Search for the cell housing the specified text and yield its (X, Y) center coordinate. 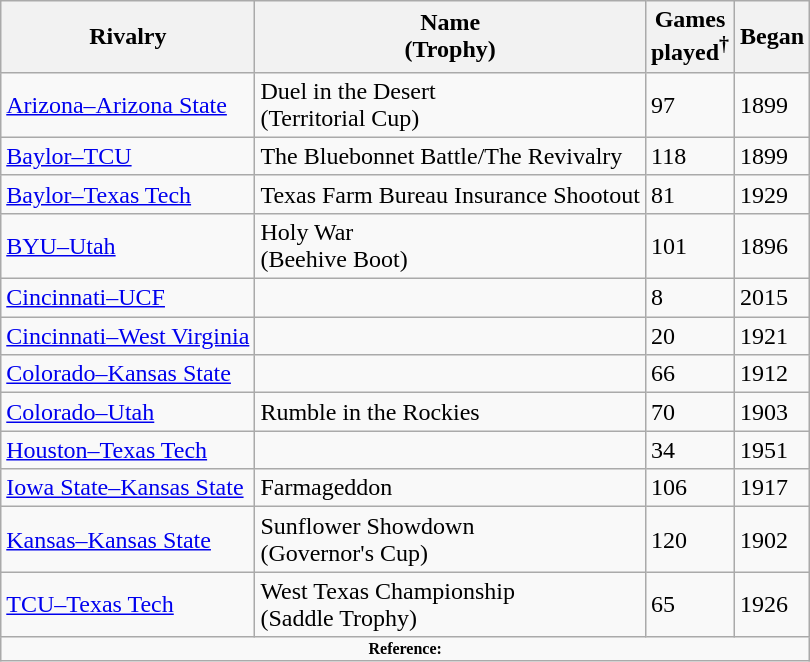
TCU–Texas Tech (128, 604)
70 (690, 412)
Holy War(Beehive Boot) (450, 246)
Rivalry (128, 37)
Cincinnati–UCF (128, 298)
Baylor–TCU (128, 156)
34 (690, 450)
Cincinnati–West Virginia (128, 336)
1902 (772, 540)
118 (690, 156)
Colorado–Kansas State (128, 374)
Gamesplayed† (690, 37)
Rumble in the Rockies (450, 412)
2015 (772, 298)
The Bluebonnet Battle/The Revivalry (450, 156)
Iowa State–Kansas State (128, 488)
Sunflower Showdown(Governor's Cup) (450, 540)
101 (690, 246)
1917 (772, 488)
Duel in the Desert(Territorial Cup) (450, 104)
Name(Trophy) (450, 37)
20 (690, 336)
1912 (772, 374)
8 (690, 298)
97 (690, 104)
Reference: (406, 649)
106 (690, 488)
65 (690, 604)
120 (690, 540)
Farmageddon (450, 488)
1896 (772, 246)
Texas Farm Bureau Insurance Shootout (450, 194)
Arizona–Arizona State (128, 104)
Baylor–Texas Tech (128, 194)
West Texas Championship(Saddle Trophy) (450, 604)
81 (690, 194)
Houston–Texas Tech (128, 450)
1951 (772, 450)
1903 (772, 412)
Began (772, 37)
66 (690, 374)
BYU–Utah (128, 246)
Kansas–Kansas State (128, 540)
1926 (772, 604)
Colorado–Utah (128, 412)
1929 (772, 194)
1921 (772, 336)
